Pinpoint the cell where the given text exists, returning its [X, Y] midpoint coordinate. 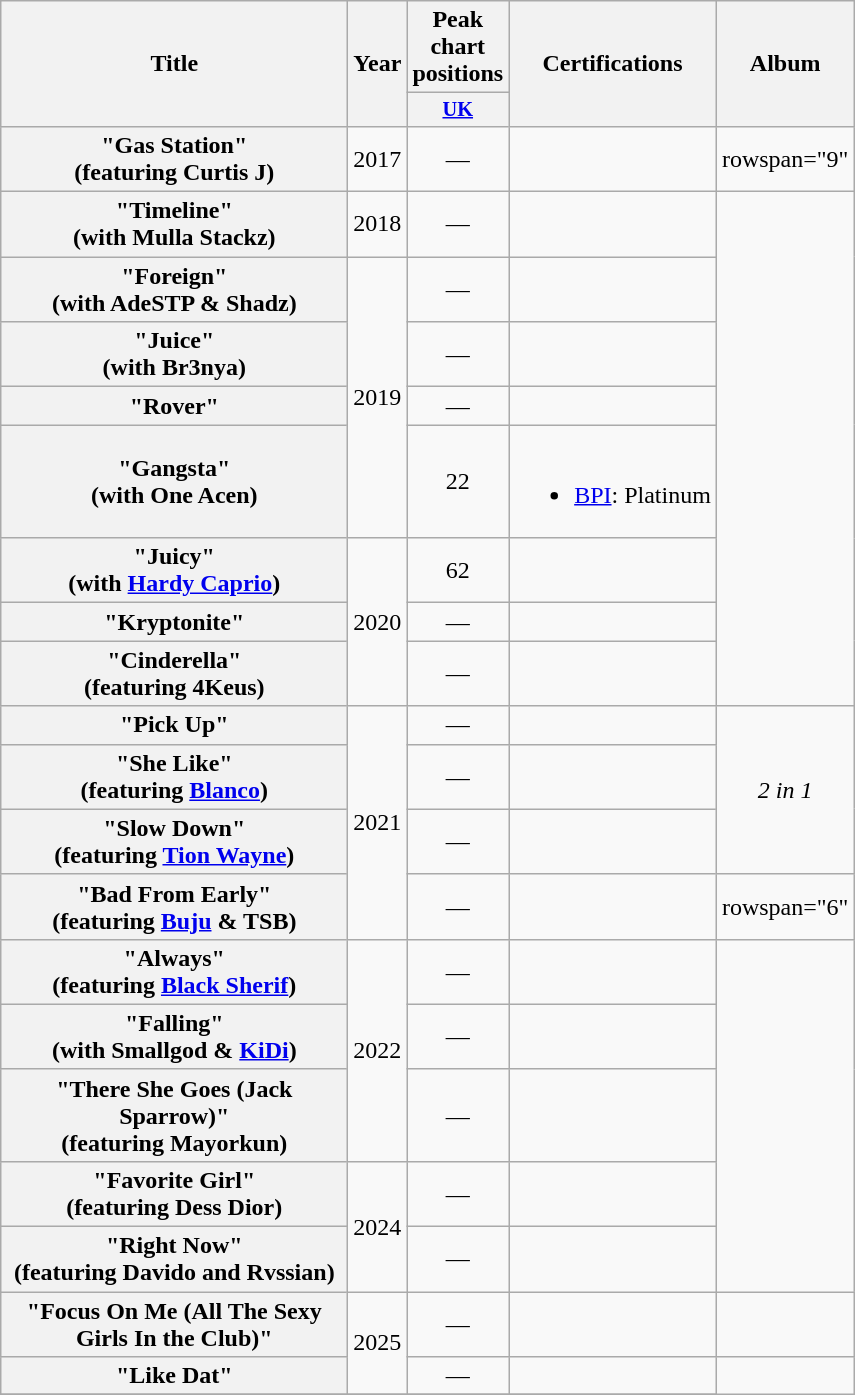
"Juicy"(with Hardy Caprio) [174, 570]
2 in 1 [785, 790]
Title [174, 64]
"Kryptonite" [174, 622]
"Pick Up" [174, 725]
2024 [378, 1226]
"Favorite Girl"(featuring Dess Dior) [174, 1194]
"There She Goes (Jack Sparrow)"(featuring Mayorkun) [174, 1115]
"Cinderella"(featuring 4Keus) [174, 674]
BPI: Platinum [613, 482]
UK [458, 110]
"Focus On Me (All The Sexy Girls In the Club)" [174, 1324]
Certifications [613, 64]
"Like Dat" [174, 1376]
"Gangsta"(with One Acen) [174, 482]
"Foreign"(with AdeSTP & Shadz) [174, 290]
"Always"(featuring Black Sherif) [174, 972]
"She Like"(featuring Blanco) [174, 776]
2019 [378, 398]
2017 [378, 158]
22 [458, 482]
62 [458, 570]
"Gas Station"(featuring Curtis J) [174, 158]
2018 [378, 224]
2022 [378, 1050]
Year [378, 64]
2021 [378, 822]
rowspan="9" [785, 158]
2020 [378, 622]
rowspan="6" [785, 906]
2025 [378, 1344]
"Timeline"(with Mulla Stackz) [174, 224]
Peak chart positions [458, 47]
"Rover" [174, 406]
"Slow Down"(featuring Tion Wayne) [174, 842]
"Juice"(with Br3nya) [174, 354]
"Right Now"(featuring Davido and Rvssian) [174, 1260]
"Falling"(with Smallgod & KiDi) [174, 1036]
Album [785, 64]
"Bad From Early"(featuring Buju & TSB) [174, 906]
